Capture the cell that displays the provided text and extract its [X, Y] central coordinate. 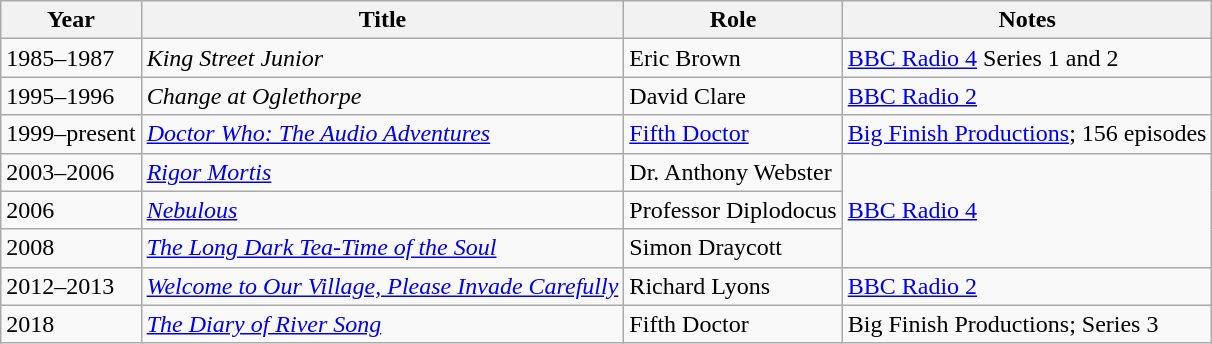
2006 [71, 210]
Simon Draycott [733, 248]
Professor Diplodocus [733, 210]
1999–present [71, 134]
Richard Lyons [733, 286]
Notes [1027, 20]
The Diary of River Song [382, 324]
1995–1996 [71, 96]
Nebulous [382, 210]
2008 [71, 248]
Dr. Anthony Webster [733, 172]
Title [382, 20]
2003–2006 [71, 172]
2012–2013 [71, 286]
The Long Dark Tea-Time of the Soul [382, 248]
Change at Oglethorpe [382, 96]
Big Finish Productions; 156 episodes [1027, 134]
Role [733, 20]
BBC Radio 4 Series 1 and 2 [1027, 58]
Big Finish Productions; Series 3 [1027, 324]
1985–1987 [71, 58]
David Clare [733, 96]
Eric Brown [733, 58]
Rigor Mortis [382, 172]
King Street Junior [382, 58]
Welcome to Our Village, Please Invade Carefully [382, 286]
BBC Radio 4 [1027, 210]
2018 [71, 324]
Year [71, 20]
Doctor Who: The Audio Adventures [382, 134]
